Locate the cell with the specified text and output its [x, y] center coordinate. 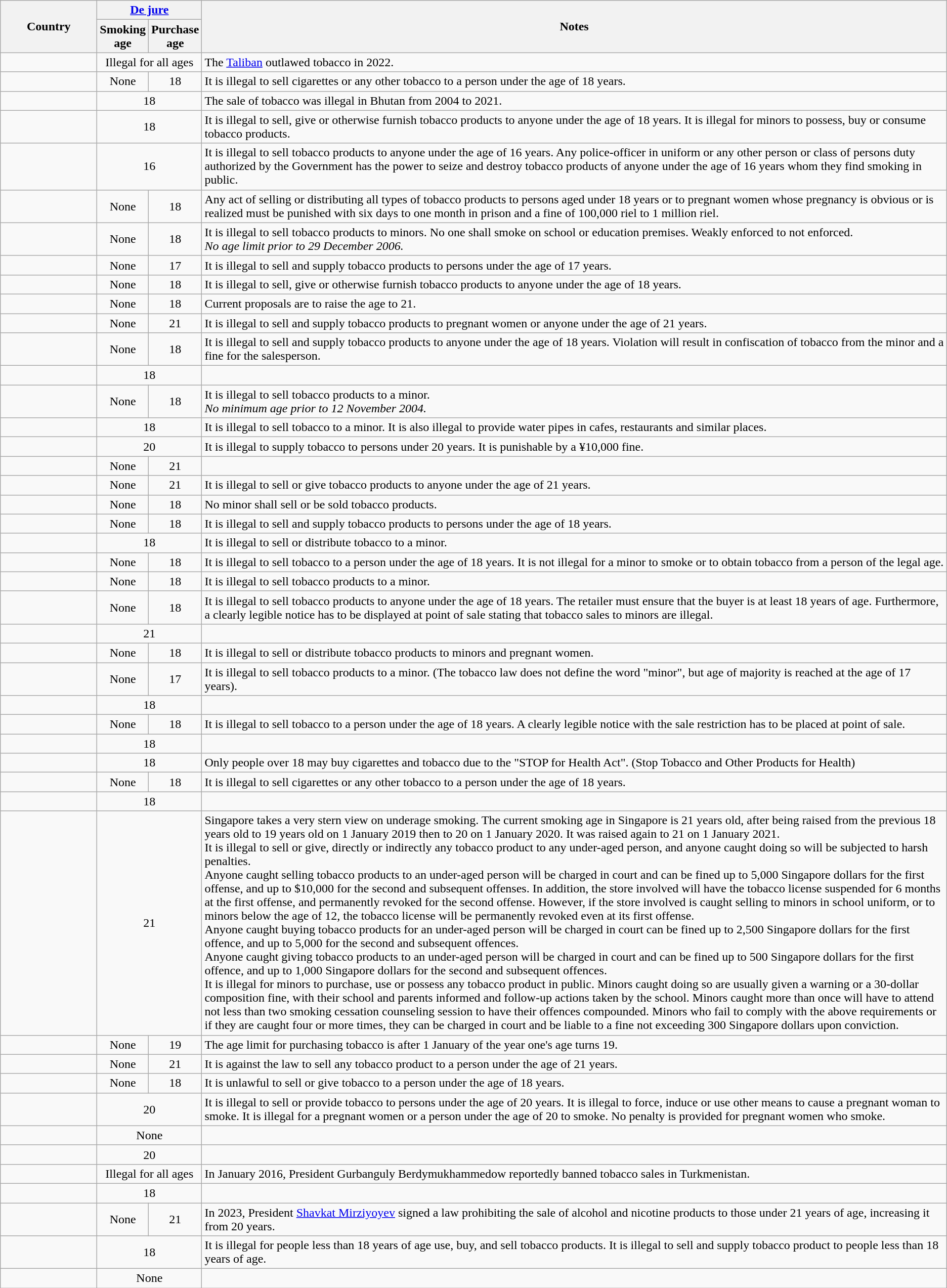
Purchase age [175, 36]
It is illegal to sell and supply tobacco products to pregnant women or anyone under the age of 21 years. [574, 323]
It is illegal to sell or give tobacco products to anyone under the age of 21 years. [574, 485]
Notes [574, 26]
It is illegal to supply tobacco to persons under 20 years. It is punishable by a ¥10,000 fine. [574, 447]
It is against the law to sell any tobacco product to a person under the age of 21 years. [574, 1064]
It is illegal to sell tobacco to a minor. It is also illegal to provide water pipes in cafes, restaurants and similar places. [574, 427]
De jure [150, 10]
The age limit for purchasing tobacco is after 1 January of the year one's age turns 19. [574, 1045]
Current proposals are to raise the age to 21. [574, 304]
It is unlawful to sell or give tobacco to a person under the age of 18 years. [574, 1083]
It is illegal to sell and supply tobacco products to persons under the age of 17 years. [574, 265]
It is illegal to sell and supply tobacco products to persons under the age of 18 years. [574, 524]
19 [175, 1045]
No minor shall sell or be sold tobacco products. [574, 504]
It is illegal to sell tobacco products to a minor.No minimum age prior to 12 November 2004. [574, 402]
Country [49, 26]
Only people over 18 may buy cigarettes and tobacco due to the "STOP for Health Act". (Stop Tobacco and Other Products for Health) [574, 763]
In January 2016, President Gurbanguly Berdymukhammedow reportedly banned tobacco sales in Turkmenistan. [574, 1174]
16 [150, 166]
It is illegal to sell, give or otherwise furnish tobacco products to anyone under the age of 18 years. [574, 284]
The Taliban outlawed tobacco in 2022. [574, 62]
It is illegal to sell or distribute tobacco to a minor. [574, 543]
The sale of tobacco was illegal in Bhutan from 2004 to 2021. [574, 101]
It is illegal to sell or distribute tobacco products to minors and pregnant women. [574, 653]
Smoking age [123, 36]
It is illegal to sell tobacco products to a minor. [574, 581]
